Search for the cell housing the specified text and yield its (x, y) center coordinate. 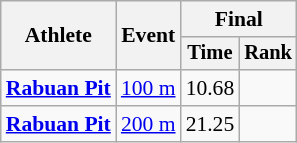
Event (148, 36)
100 m (148, 88)
200 m (148, 124)
Final (239, 19)
21.25 (210, 124)
Athlete (58, 36)
Rank (268, 54)
10.68 (210, 88)
Time (210, 54)
